Find where the given text appears and provide that cell's center as [x, y] coordinate. 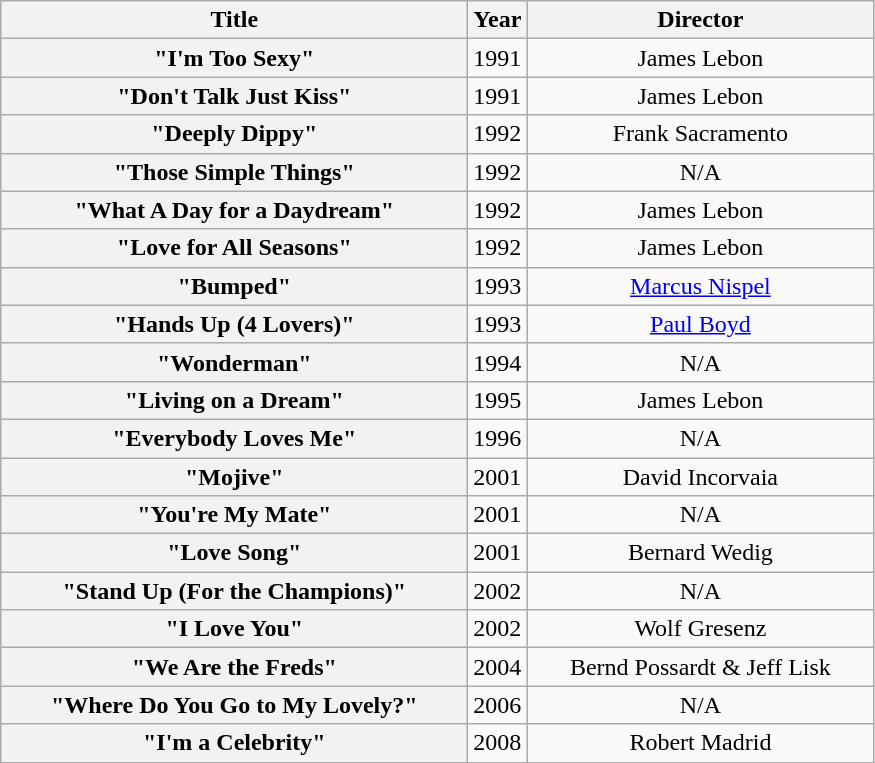
"Those Simple Things" [234, 172]
"I'm Too Sexy" [234, 58]
"We Are the Freds" [234, 667]
Director [700, 20]
1994 [498, 362]
"Mojive" [234, 477]
Paul Boyd [700, 324]
2004 [498, 667]
"Stand Up (For the Champions)" [234, 591]
"What A Day for a Daydream" [234, 210]
Bernard Wedig [700, 553]
Bernd Possardt & Jeff Lisk [700, 667]
"Love Song" [234, 553]
"Living on a Dream" [234, 400]
Frank Sacramento [700, 134]
Marcus Nispel [700, 286]
"You're My Mate" [234, 515]
"Deeply Dippy" [234, 134]
2006 [498, 705]
Year [498, 20]
"Love for All Seasons" [234, 248]
"Hands Up (4 Lovers)" [234, 324]
"Wonderman" [234, 362]
"Where Do You Go to My Lovely?" [234, 705]
1995 [498, 400]
2008 [498, 743]
1996 [498, 438]
"I Love You" [234, 629]
Robert Madrid [700, 743]
"Everybody Loves Me" [234, 438]
Title [234, 20]
"Bumped" [234, 286]
Wolf Gresenz [700, 629]
David Incorvaia [700, 477]
"I'm a Celebrity" [234, 743]
"Don't Talk Just Kiss" [234, 96]
